Detect which cell encompasses the target text, then output its (X, Y) center coordinate. 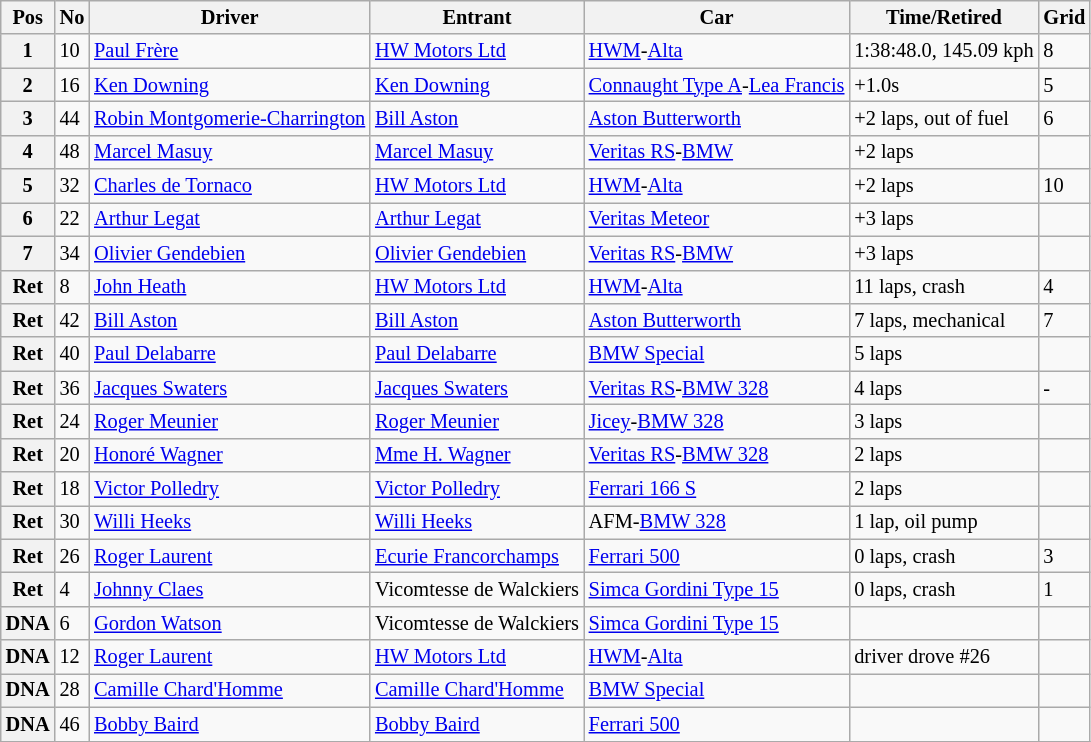
John Heath (230, 287)
Car (717, 17)
No (72, 17)
Robin Montgomerie-Charrington (230, 118)
26 (72, 556)
42 (72, 320)
driver drove #26 (944, 657)
32 (72, 186)
22 (72, 219)
36 (72, 388)
1:38:48.0, 145.09 kph (944, 51)
Mme H. Wagner (477, 455)
1 lap, oil pump (944, 522)
Honoré Wagner (230, 455)
18 (72, 489)
Driver (230, 17)
Time/Retired (944, 17)
40 (72, 354)
Pos (28, 17)
Ecurie Francorchamps (477, 556)
Johnny Claes (230, 589)
5 laps (944, 354)
Charles de Tornaco (230, 186)
24 (72, 421)
+2 laps, out of fuel (944, 118)
48 (72, 152)
Ferrari 166 S (717, 489)
3 laps (944, 421)
Gordon Watson (230, 623)
- (1065, 388)
2 (28, 85)
4 laps (944, 388)
+1.0s (944, 85)
Veritas Meteor (717, 219)
28 (72, 690)
46 (72, 724)
30 (72, 522)
7 laps, mechanical (944, 320)
12 (72, 657)
34 (72, 253)
16 (72, 85)
AFM-BMW 328 (717, 522)
20 (72, 455)
Connaught Type A-Lea Francis (717, 85)
11 laps, crash (944, 287)
44 (72, 118)
Entrant (477, 17)
Jicey-BMW 328 (717, 421)
Paul Frère (230, 51)
Grid (1065, 17)
